Search for the cell housing the specified text and yield its (X, Y) center coordinate. 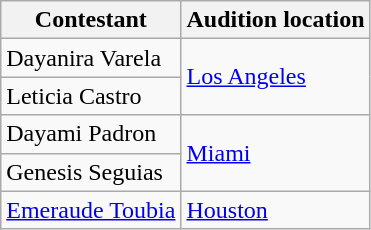
Miami (276, 153)
Dayanira Varela (91, 58)
Leticia Castro (91, 96)
Dayami Padron (91, 134)
Contestant (91, 20)
Emeraude Toubia (91, 210)
Audition location (276, 20)
Genesis Seguias (91, 172)
Houston (276, 210)
Los Angeles (276, 77)
